Find where the given text appears and provide that cell's center as [x, y] coordinate. 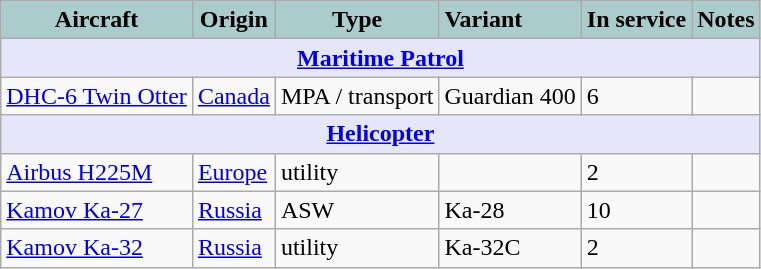
Canada [234, 96]
Europe [234, 172]
Ka-28 [510, 210]
ASW [357, 210]
Guardian 400 [510, 96]
In service [636, 20]
Type [357, 20]
Maritime Patrol [380, 58]
Aircraft [97, 20]
6 [636, 96]
10 [636, 210]
Helicopter [380, 134]
Ka-32C [510, 248]
MPA / transport [357, 96]
Variant [510, 20]
Airbus H225M [97, 172]
Kamov Ka-32 [97, 248]
DHC-6 Twin Otter [97, 96]
Origin [234, 20]
Notes [726, 20]
Kamov Ka-27 [97, 210]
